Output the (X, Y) coordinate of the center of the cell containing the given text.  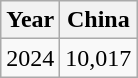
China (98, 20)
Year (30, 20)
10,017 (98, 58)
2024 (30, 58)
